Scan for the cell matching the given text and deliver its [x, y] coordinate at center. 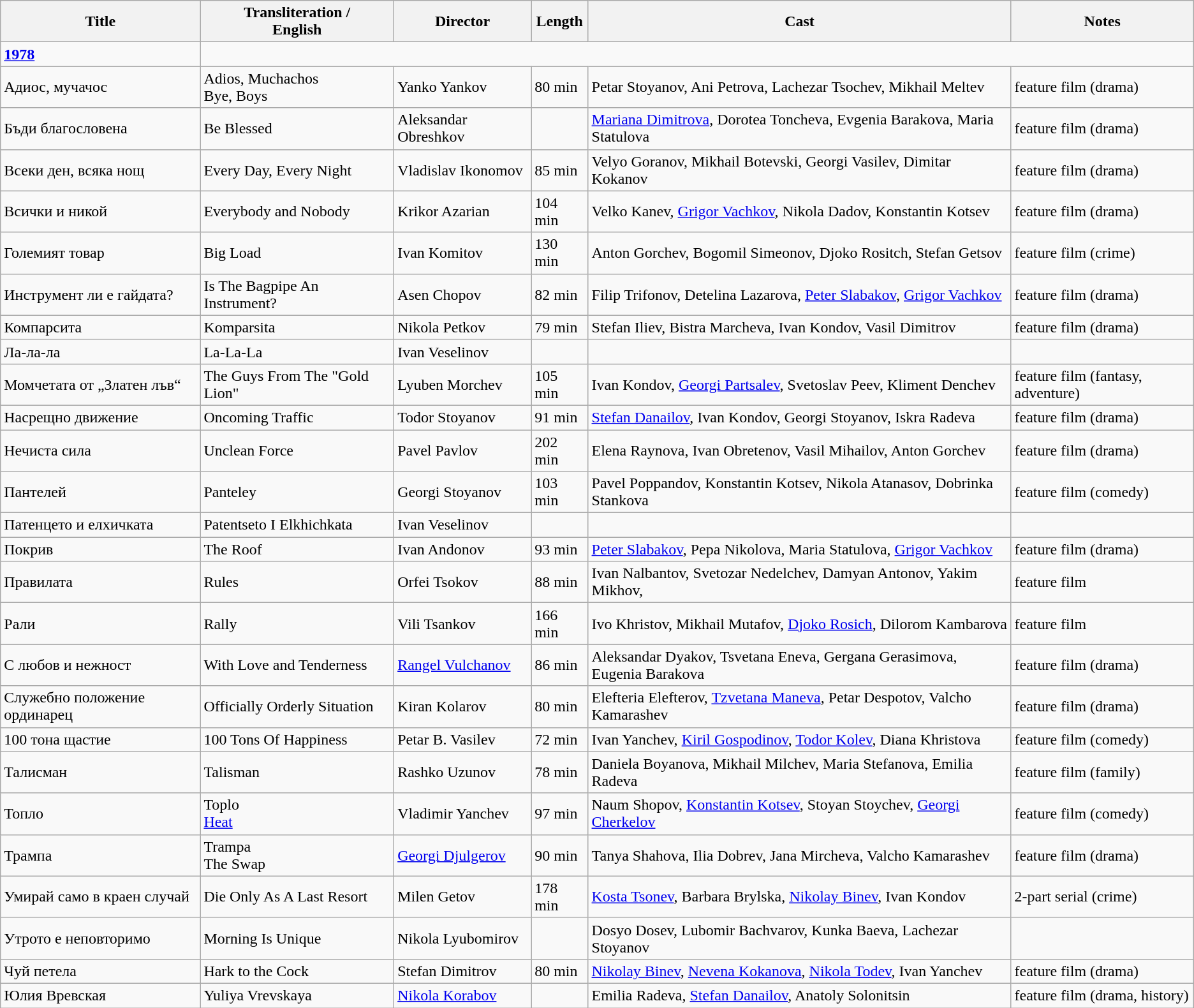
93 min [560, 549]
With Love and Tenderness [297, 665]
Patentseto I Elkhichkata [297, 525]
Peter Slabakov, Pepa Nikolova, Maria Statulova, Grigor Vachkov [800, 549]
The Roof [297, 549]
The Guys From The "Gold Lion" [297, 384]
TrampaThe Swap [297, 855]
Unclean Force [297, 450]
Пантелей [101, 493]
Aleksandar Obreshkov [463, 129]
82 min [560, 295]
Hark to the Cock [297, 971]
Adios, MuchachosBye, Boys [297, 87]
Stefan Iliev, Bistra Marcheva, Ivan Kondov, Vasil Dimitrov [800, 327]
88 min [560, 582]
Големият товар [101, 253]
Length [560, 22]
Be Blessed [297, 129]
Filip Trifonov, Detelina Lazarova, Peter Slabakov, Grigor Vachkov [800, 295]
Director [463, 22]
Emilia Radeva, Stefan Danailov, Anatoly Solonitsin [800, 995]
La-La-La [297, 352]
feature film (drama, history) [1102, 995]
Daniela Boyanova, Mikhail Milchev, Maria Stefanova, Emilia Radeva [800, 772]
Die Only As A Last Resort [297, 897]
Everybody and Nobody [297, 212]
105 min [560, 384]
Ivan Yanchev, Kiril Gospodinov, Todor Kolev, Diana Khristova [800, 739]
Elena Raynova, Ivan Obretenov, Vasil Mihailov, Anton Gorchev [800, 450]
Талисман [101, 772]
Nikola Korabov [463, 995]
Title [101, 22]
104 min [560, 212]
feature film (fantasy, adventure) [1102, 384]
Morning Is Unique [297, 938]
Orfei Tsokov [463, 582]
Ivan Kondov, Georgi Partsalev, Svetoslav Peev, Kliment Denchev [800, 384]
Патенцето и елхичката [101, 525]
Момчетата от „Златен лъв“ [101, 384]
Lyuben Morchev [463, 384]
feature film (crime) [1102, 253]
178 min [560, 897]
Georgi Djulgerov [463, 855]
Stefan Dimitrov [463, 971]
Oncoming Traffic [297, 417]
Ла-ла-ла [101, 352]
Milen Getov [463, 897]
Komparsita [297, 327]
100 тона щастие [101, 739]
Rashko Uzunov [463, 772]
100 Tons Of Happiness [297, 739]
72 min [560, 739]
Every Day, Every Night [297, 170]
Kiran Kolarov [463, 707]
Ivo Khristov, Mikhail Mutafov, Djoko Rosich, Dilorom Kambarova [800, 624]
Big Load [297, 253]
Всеки ден, всяка нощ [101, 170]
Трампа [101, 855]
202 min [560, 450]
Рали [101, 624]
Petar Stoyanov, Ani Petrova, Lachezar Tsochev, Mikhail Meltev [800, 87]
Notes [1102, 22]
Naum Shopov, Konstantin Kotsev, Stoyan Stoychev, Georgi Cherkelov [800, 814]
130 min [560, 253]
Vladimir Yanchev [463, 814]
Юлия Вревская [101, 995]
79 min [560, 327]
Mariana Dimitrova, Dorotea Toncheva, Evgenia Barakova, Maria Statulova [800, 129]
Nikola Lyubomirov [463, 938]
Talisman [297, 772]
Petar B. Vasilev [463, 739]
Насрещно движение [101, 417]
Krikor Azarian [463, 212]
Pavel Pavlov [463, 450]
Инструмент ли е гайдата? [101, 295]
Georgi Stoyanov [463, 493]
Dosyo Dosev, Lubomir Bachvarov, Kunka Baeva, Lachezar Stoyanov [800, 938]
Anton Gorchev, Bogomil Simeonov, Djoko Rositch, Stefan Getsov [800, 253]
Rangel Vulchanov [463, 665]
Vili Tsankov [463, 624]
Бъди благословена [101, 129]
103 min [560, 493]
Stefan Danailov, Ivan Kondov, Georgi Stoyanov, Iskra Radeva [800, 417]
Ivan Andonov [463, 549]
Rally [297, 624]
Cast [800, 22]
90 min [560, 855]
Aleksandar Dyakov, Tsvetana Eneva, Gergana Gerasimova, Eugenia Barakova [800, 665]
ToploHeat [297, 814]
Ivan Nalbantov, Svetozar Nedelchev, Damyan Antonov, Yakim Mikhov, [800, 582]
Топло [101, 814]
Velko Kanev, Grigor Vachkov, Nikola Dadov, Konstantin Kotsev [800, 212]
Velyo Goranov, Mikhail Botevski, Georgi Vasilev, Dimitar Kokanov [800, 170]
Покрив [101, 549]
Nikolay Binev, Nevena Kokanova, Nikola Todev, Ivan Yanchev [800, 971]
Tanya Shahova, Ilia Dobrev, Jana Mircheva, Valcho Kamarashev [800, 855]
Умирай само в краен случай [101, 897]
Нечиста сила [101, 450]
feature film (family) [1102, 772]
Todor Stoyanov [463, 417]
Asen Chopov [463, 295]
Kosta Tsonev, Barbara Brylska, Nikolay Binev, Ivan Kondov [800, 897]
Is The Bagpipe An Instrument? [297, 295]
Утрото е неповторимо [101, 938]
2-part serial (crime) [1102, 897]
Чуй петела [101, 971]
Transliteration / English [297, 22]
91 min [560, 417]
Panteley [297, 493]
97 min [560, 814]
85 min [560, 170]
78 min [560, 772]
Rules [297, 582]
Ivan Komitov [463, 253]
Правилата [101, 582]
Yuliya Vrevskaya [297, 995]
Компарсита [101, 327]
1978 [101, 54]
Служебно положение ординарец [101, 707]
Pavel Poppandov, Konstantin Kotsev, Nikola Atanasov, Dobrinka Stankova [800, 493]
86 min [560, 665]
Officially Orderly Situation [297, 707]
166 min [560, 624]
Nikola Petkov [463, 327]
Адиос, мучачос [101, 87]
Всички и никой [101, 212]
Yanko Yankov [463, 87]
Vladislav Ikonomov [463, 170]
Elefteria Elefterov, Tzvetana Maneva, Petar Despotov, Valcho Kamarashev [800, 707]
С любов и нежност [101, 665]
